Find where the given text appears and provide that cell's center as (x, y) coordinate. 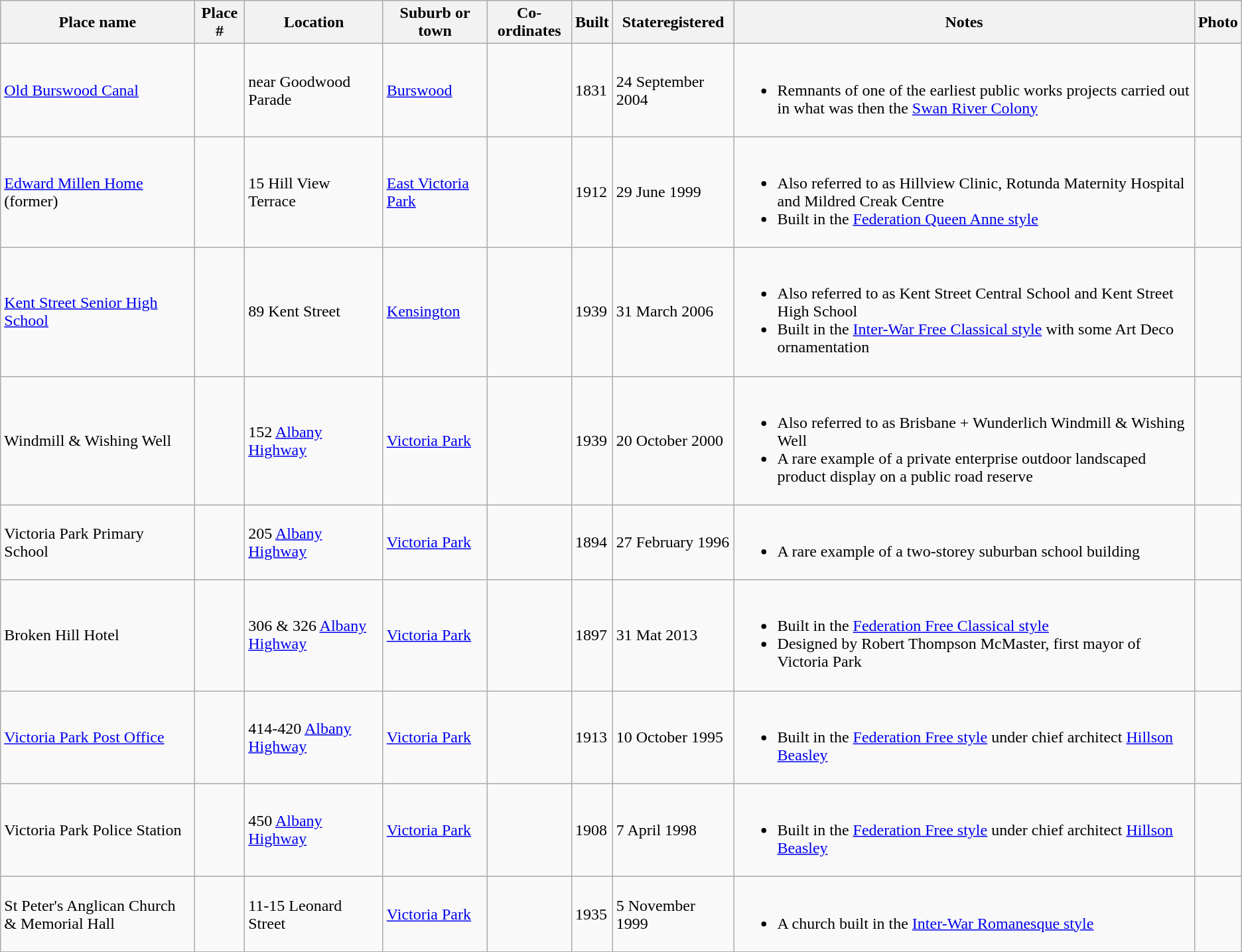
1935 (592, 914)
1912 (592, 192)
Stateregistered (673, 23)
Burswood (435, 90)
15 Hill View Terrace (314, 192)
Victoria Park Post Office (98, 737)
St Peter's Anglican Church & Memorial Hall (98, 914)
Kent Street Senior High School (98, 312)
Victoria Park Police Station (98, 830)
Photo (1218, 23)
Place name (98, 23)
414-420 Albany Highway (314, 737)
Location (314, 23)
Victoria Park Primary School (98, 543)
1894 (592, 543)
A church built in the Inter-War Romanesque style (964, 914)
11-15 Leonard Street (314, 914)
Edward Millen Home (former) (98, 192)
Kensington (435, 312)
31 Mat 2013 (673, 636)
1897 (592, 636)
Broken Hill Hotel (98, 636)
Also referred to as Hillview Clinic, Rotunda Maternity Hospital and Mildred Creak CentreBuilt in the Federation Queen Anne style (964, 192)
24 September 2004 (673, 90)
27 February 1996 (673, 543)
Windmill & Wishing Well (98, 441)
89 Kent Street (314, 312)
5 November 1999 (673, 914)
20 October 2000 (673, 441)
31 March 2006 (673, 312)
Notes (964, 23)
East Victoria Park (435, 192)
Built in the Federation Free Classical styleDesigned by Robert Thompson McMaster, first mayor of Victoria Park (964, 636)
1913 (592, 737)
29 June 1999 (673, 192)
152 Albany Highway (314, 441)
Remnants of one of the earliest public works projects carried out in what was then the Swan River Colony (964, 90)
Built (592, 23)
A rare example of a two-storey suburban school building (964, 543)
near Goodwood Parade (314, 90)
1831 (592, 90)
Old Burswood Canal (98, 90)
Suburb or town (435, 23)
7 April 1998 (673, 830)
Co-ordinates (529, 23)
306 & 326 Albany Highway (314, 636)
10 October 1995 (673, 737)
205 Albany Highway (314, 543)
450 Albany Highway (314, 830)
1908 (592, 830)
Place # (220, 23)
